Find where the given text appears and provide that cell's center as [x, y] coordinate. 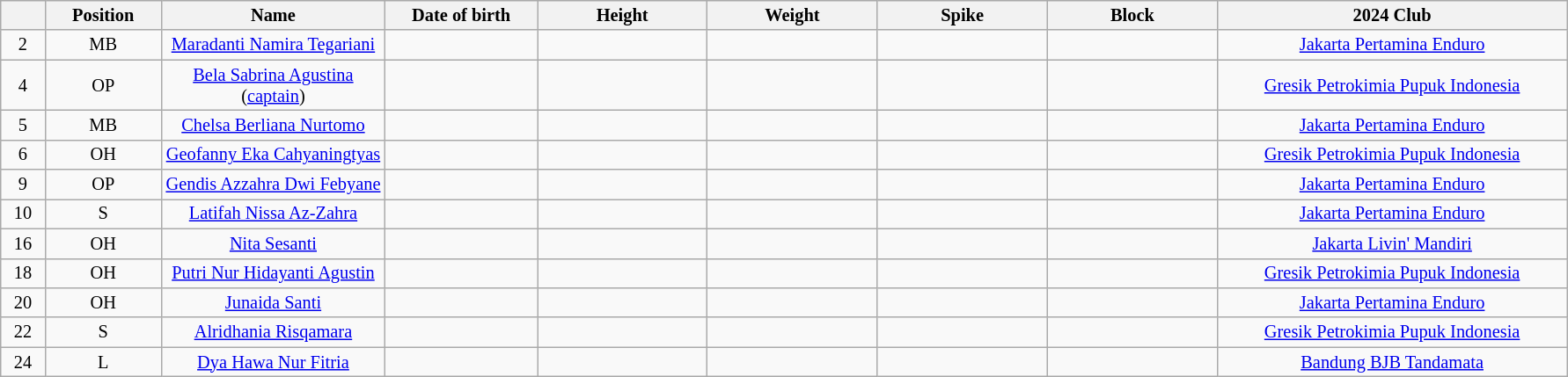
Weight [792, 15]
6 [23, 155]
4 [23, 85]
5 [23, 125]
Spike [963, 15]
24 [23, 362]
Bela Sabrina Agustina (captain) [273, 85]
Jakarta Livin' Mandiri [1392, 243]
Block [1132, 15]
Bandung BJB Tandamata [1392, 362]
Gendis Azzahra Dwi Febyane [273, 185]
Maradanti Namira Tegariani [273, 45]
Putri Nur Hidayanti Agustin [273, 273]
Position [103, 15]
22 [23, 332]
Date of birth [461, 15]
18 [23, 273]
L [103, 362]
Name [273, 15]
2 [23, 45]
16 [23, 243]
Height [623, 15]
Latifah Nissa Az-Zahra [273, 214]
Dya Hawa Nur Fitria [273, 362]
Chelsa Berliana Nurtomo [273, 125]
Geofanny Eka Cahyaningtyas [273, 155]
2024 Club [1392, 15]
Alridhania Risqamara [273, 332]
9 [23, 185]
Nita Sesanti [273, 243]
Junaida Santi [273, 302]
20 [23, 302]
10 [23, 214]
